Return the [x, y] coordinate for the center point of the cell that contains the specified text.  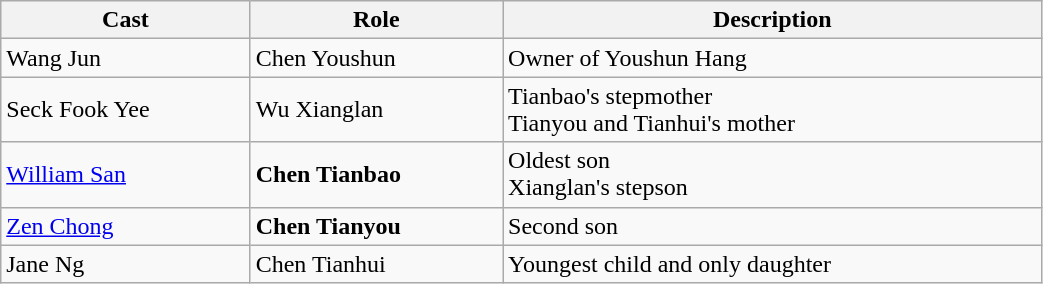
Zen Chong [126, 226]
Oldest sonXianglan's stepson [772, 174]
Seck Fook Yee [126, 110]
Wu Xianglan [376, 110]
Tianbao's stepmotherTianyou and Tianhui's mother [772, 110]
Youngest child and only daughter [772, 264]
Cast [126, 20]
Chen Tianhui [376, 264]
Owner of Youshun Hang [772, 58]
Chen Youshun [376, 58]
Wang Jun [126, 58]
Chen Tianbao [376, 174]
Description [772, 20]
Chen Tianyou [376, 226]
William San [126, 174]
Second son [772, 226]
Jane Ng [126, 264]
Role [376, 20]
